Return the (x, y) coordinate for the center point of the cell that contains the specified text.  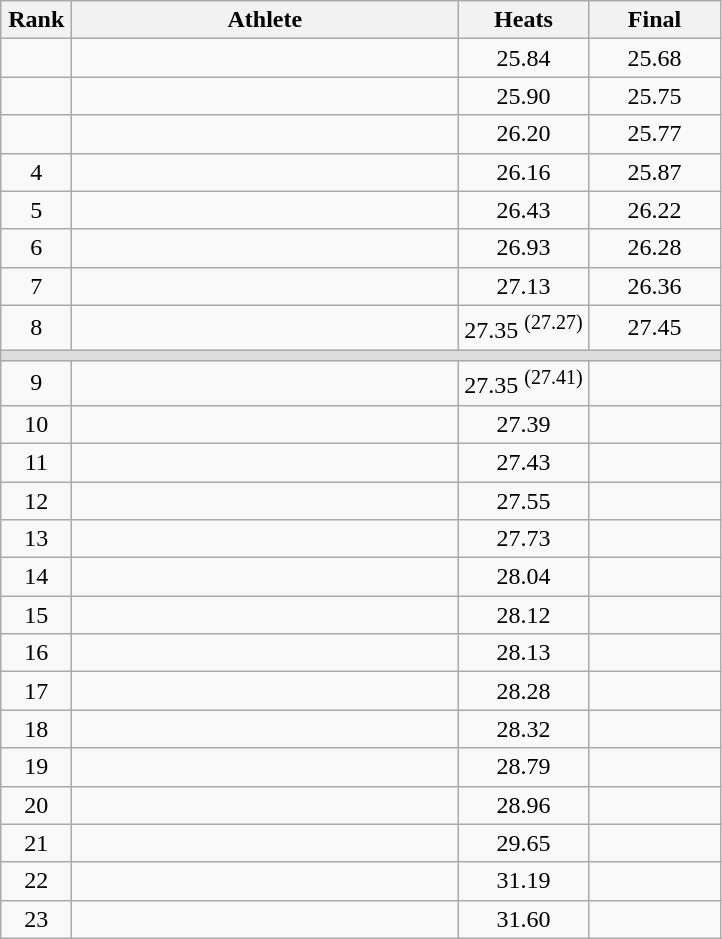
6 (36, 248)
31.19 (524, 881)
27.73 (524, 539)
7 (36, 286)
26.93 (524, 248)
25.77 (654, 134)
26.22 (654, 210)
18 (36, 729)
11 (36, 462)
26.28 (654, 248)
28.12 (524, 615)
28.28 (524, 691)
17 (36, 691)
28.79 (524, 767)
Rank (36, 20)
28.32 (524, 729)
28.96 (524, 805)
10 (36, 424)
25.84 (524, 58)
28.04 (524, 577)
Final (654, 20)
21 (36, 843)
5 (36, 210)
9 (36, 384)
14 (36, 577)
15 (36, 615)
27.45 (654, 328)
27.13 (524, 286)
27.55 (524, 501)
28.13 (524, 653)
8 (36, 328)
26.16 (524, 172)
19 (36, 767)
27.35 (27.41) (524, 384)
26.20 (524, 134)
25.90 (524, 96)
29.65 (524, 843)
27.35 (27.27) (524, 328)
23 (36, 919)
4 (36, 172)
25.87 (654, 172)
26.43 (524, 210)
22 (36, 881)
20 (36, 805)
Heats (524, 20)
Athlete (265, 20)
27.43 (524, 462)
16 (36, 653)
13 (36, 539)
31.60 (524, 919)
25.68 (654, 58)
26.36 (654, 286)
12 (36, 501)
27.39 (524, 424)
25.75 (654, 96)
